Extract the (x, y) coordinate from the center of the cell holding the provided text.  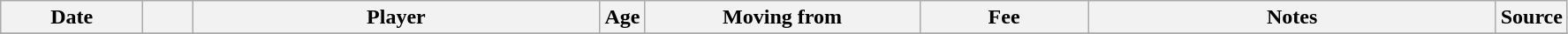
Moving from (783, 17)
Fee (1004, 17)
Date (72, 17)
Age (622, 17)
Player (396, 17)
Notes (1292, 17)
Source (1532, 17)
